Capture the cell that displays the provided text and extract its [X, Y] central coordinate. 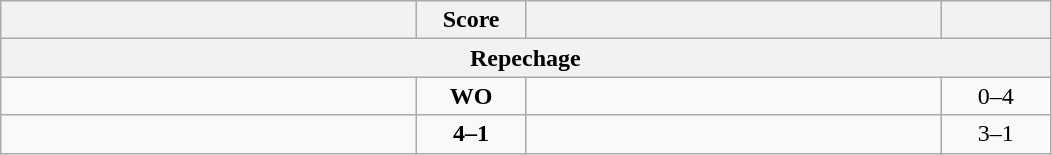
3–1 [996, 134]
4–1 [472, 134]
WO [472, 96]
Score [472, 20]
Repechage [526, 58]
0–4 [996, 96]
